Find where the given text appears and provide that cell's center as [x, y] coordinate. 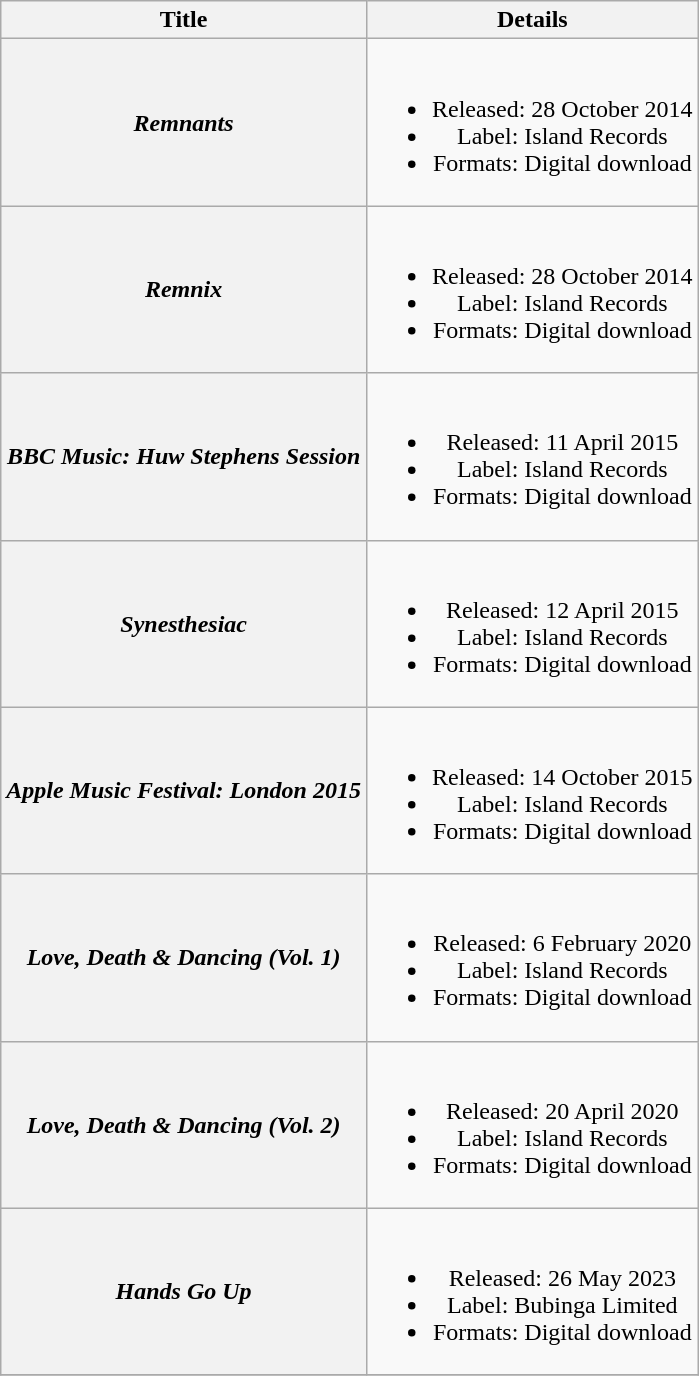
Released: 26 May 2023Label: Bubinga LimitedFormats: Digital download [532, 1292]
Love, Death & Dancing (Vol. 1) [184, 958]
Details [532, 20]
Synesthesiac [184, 624]
Released: 6 February 2020Label: Island RecordsFormats: Digital download [532, 958]
Love, Death & Dancing (Vol. 2) [184, 1124]
Hands Go Up [184, 1292]
Title [184, 20]
Released: 14 October 2015Label: Island RecordsFormats: Digital download [532, 790]
Apple Music Festival: London 2015 [184, 790]
Released: 20 April 2020Label: Island RecordsFormats: Digital download [532, 1124]
BBC Music: Huw Stephens Session [184, 456]
Remnix [184, 290]
Remnants [184, 122]
Released: 11 April 2015Label: Island RecordsFormats: Digital download [532, 456]
Released: 12 April 2015Label: Island RecordsFormats: Digital download [532, 624]
